Search for the cell housing the specified text and yield its [x, y] center coordinate. 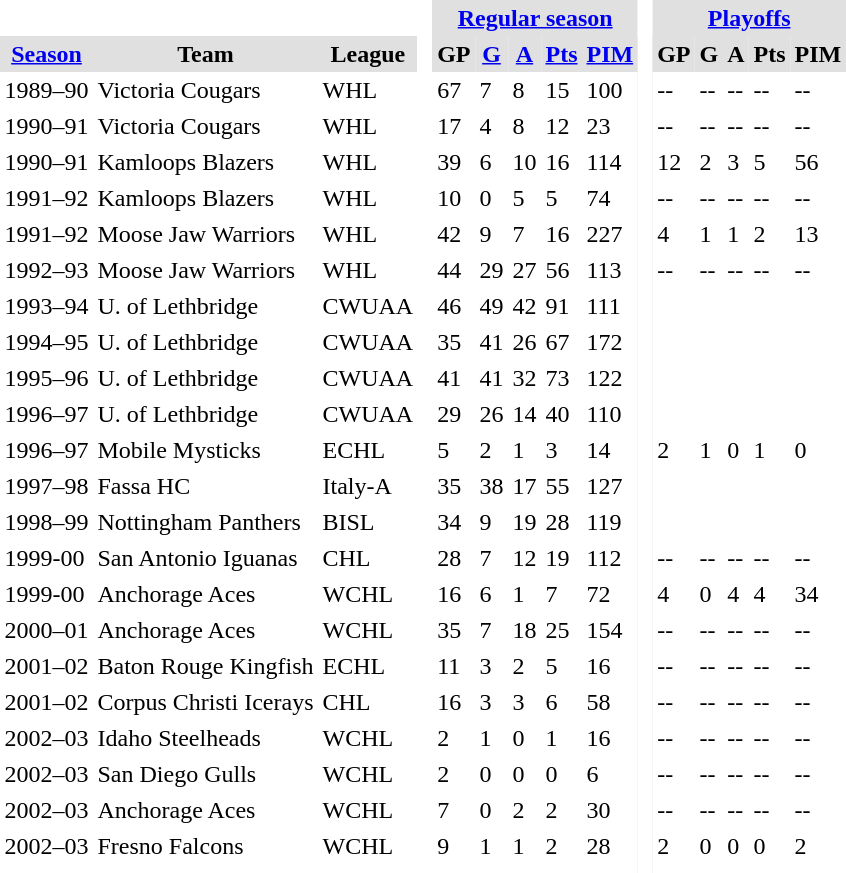
32 [524, 378]
113 [610, 270]
15 [562, 90]
172 [610, 342]
Mobile Mysticks [206, 450]
122 [610, 378]
League [368, 54]
2000–01 [46, 630]
74 [610, 198]
Nottingham Panthers [206, 522]
13 [818, 234]
30 [610, 810]
1995–96 [46, 378]
44 [454, 270]
Season [46, 54]
72 [610, 594]
Team [206, 54]
BISL [368, 522]
25 [562, 630]
San Antonio Iguanas [206, 558]
73 [562, 378]
23 [610, 126]
1997–98 [46, 486]
91 [562, 306]
1989–90 [46, 90]
Corpus Christi Icerays [206, 702]
Idaho Steelheads [206, 738]
Fassa HC [206, 486]
Baton Rouge Kingfish [206, 666]
100 [610, 90]
Playoffs [750, 18]
Fresno Falcons [206, 846]
154 [610, 630]
38 [492, 486]
18 [524, 630]
1992–93 [46, 270]
Regular season [536, 18]
40 [562, 414]
55 [562, 486]
1993–94 [46, 306]
111 [610, 306]
San Diego Gulls [206, 774]
119 [610, 522]
58 [610, 702]
112 [610, 558]
127 [610, 486]
227 [610, 234]
1998–99 [46, 522]
11 [454, 666]
1994–95 [46, 342]
110 [610, 414]
49 [492, 306]
114 [610, 162]
Italy-A [368, 486]
39 [454, 162]
27 [524, 270]
46 [454, 306]
